Provide the (x, y) coordinate of the cell's center where the given text is located.  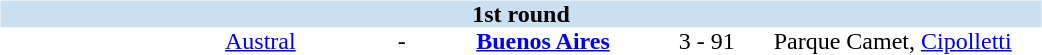
1st round (520, 14)
3 - 91 (706, 42)
Austral (260, 42)
Buenos Aires (544, 42)
Parque Camet, Cipolletti (893, 42)
- (402, 42)
